From the cell containing the given text, extract its center point as (x, y) coordinate. 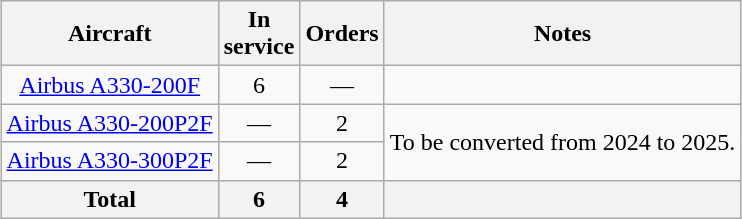
Aircraft (110, 34)
Orders (342, 34)
Airbus A330-200F (110, 85)
4 (342, 199)
Airbus A330-200P2F (110, 123)
In service (259, 34)
Total (110, 199)
To be converted from 2024 to 2025. (562, 142)
Airbus A330-300P2F (110, 161)
Notes (562, 34)
